Locate the cell with the specified text and output its (x, y) center coordinate. 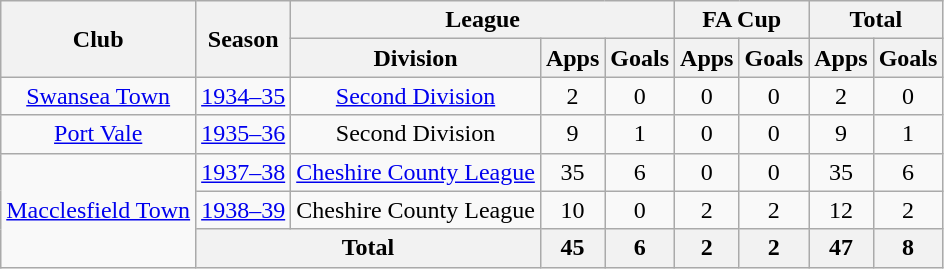
FA Cup (742, 20)
Season (244, 39)
12 (841, 210)
1938–39 (244, 210)
Macclesfield Town (98, 210)
45 (572, 248)
League (483, 20)
10 (572, 210)
1935–36 (244, 134)
Division (416, 58)
Club (98, 39)
8 (908, 248)
1937–38 (244, 172)
Port Vale (98, 134)
Swansea Town (98, 96)
1934–35 (244, 96)
47 (841, 248)
